Return [x, y] of the center of cell containing provided text 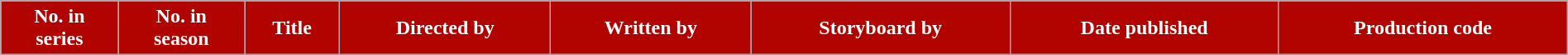
Written by [651, 28]
Production code [1423, 28]
Date published [1145, 28]
Directed by [445, 28]
No. inseason [182, 28]
No. inseries [60, 28]
Storyboard by [881, 28]
Title [293, 28]
